Detect which cell encompasses the target text, then output its (x, y) center coordinate. 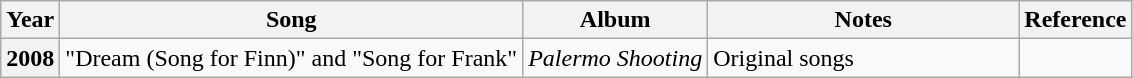
Album (616, 20)
Palermo Shooting (616, 58)
Song (292, 20)
Reference (1076, 20)
2008 (30, 58)
Original songs (864, 58)
Notes (864, 20)
"Dream (Song for Finn)" and "Song for Frank" (292, 58)
Year (30, 20)
